Scan for the cell matching the given text and deliver its [X, Y] coordinate at center. 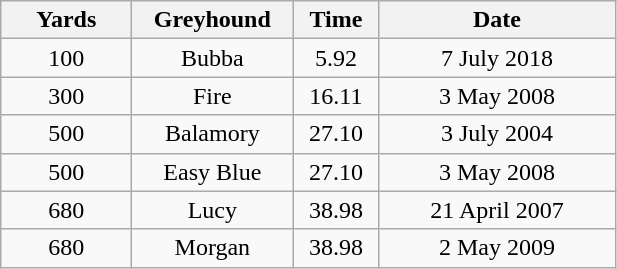
7 July 2018 [497, 58]
Yards [66, 20]
Balamory [212, 134]
300 [66, 96]
5.92 [336, 58]
Morgan [212, 248]
Fire [212, 96]
3 July 2004 [497, 134]
Date [497, 20]
Easy Blue [212, 172]
16.11 [336, 96]
Greyhound [212, 20]
Bubba [212, 58]
21 April 2007 [497, 210]
Lucy [212, 210]
2 May 2009 [497, 248]
Time [336, 20]
100 [66, 58]
